From the cell containing the given text, extract its center point as [x, y] coordinate. 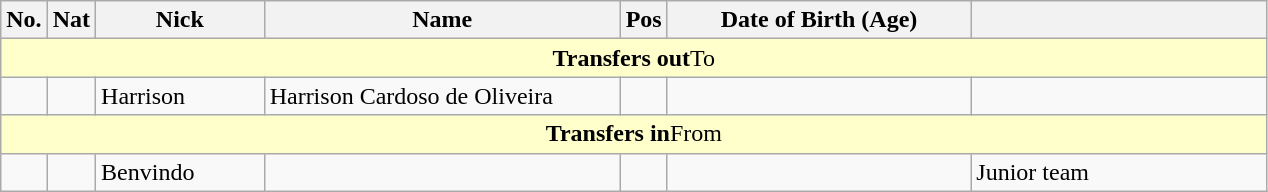
Transfers outTo [634, 58]
Name [442, 20]
Nick [180, 20]
Harrison Cardoso de Oliveira [442, 96]
Junior team [1119, 172]
Nat [71, 20]
Transfers inFrom [634, 134]
Harrison [180, 96]
Date of Birth (Age) [819, 20]
No. [24, 20]
Benvindo [180, 172]
Pos [644, 20]
